Output the [X, Y] coordinate of the center of the cell containing the given text.  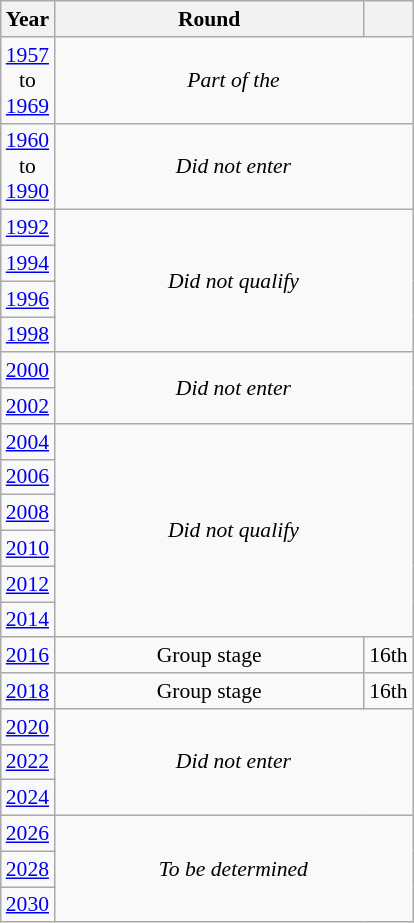
2024 [28, 798]
2010 [28, 549]
2022 [28, 762]
Part of the [234, 80]
1996 [28, 299]
2018 [28, 691]
To be determined [234, 870]
2000 [28, 371]
2012 [28, 584]
1957to1969 [28, 80]
Round [209, 19]
Year [28, 19]
2008 [28, 513]
2016 [28, 656]
2004 [28, 442]
2026 [28, 834]
2030 [28, 905]
1998 [28, 335]
2006 [28, 477]
2014 [28, 620]
2002 [28, 406]
1992 [28, 228]
1960to1990 [28, 166]
2028 [28, 869]
2020 [28, 727]
1994 [28, 264]
